Scan for the cell matching the given text and deliver its [X, Y] coordinate at center. 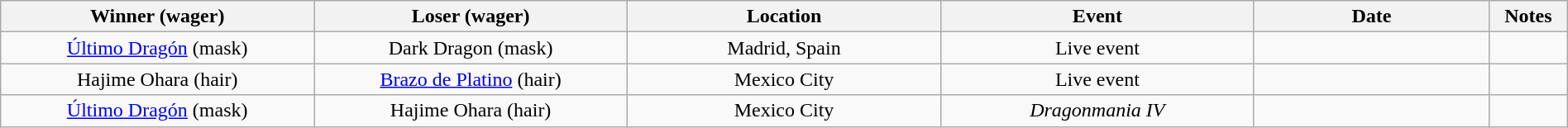
Madrid, Spain [784, 48]
Dragonmania IV [1097, 111]
Event [1097, 17]
Notes [1528, 17]
Dark Dragon (mask) [471, 48]
Location [784, 17]
Loser (wager) [471, 17]
Date [1371, 17]
Winner (wager) [157, 17]
Brazo de Platino (hair) [471, 79]
